Find where the given text appears and provide that cell's center as (x, y) coordinate. 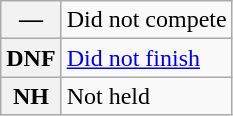
— (31, 20)
Not held (146, 96)
NH (31, 96)
DNF (31, 58)
Did not finish (146, 58)
Did not compete (146, 20)
